Find where the given text appears and provide that cell's center as [x, y] coordinate. 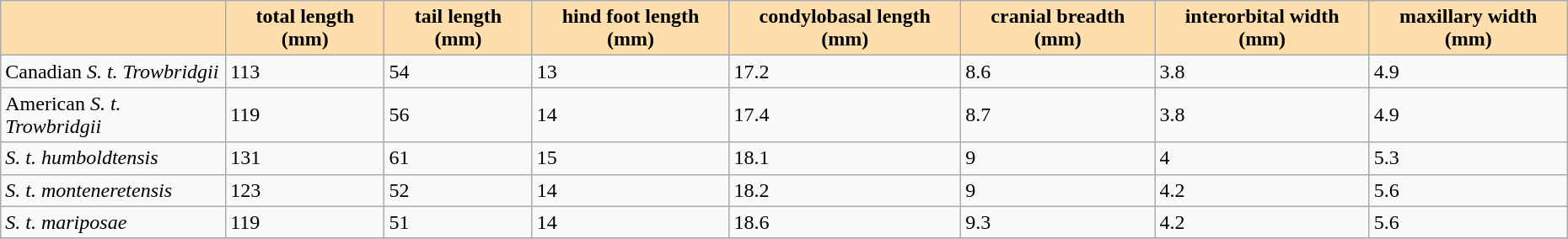
13 [631, 72]
cranial breadth (mm) [1058, 29]
61 [459, 158]
4 [1262, 158]
52 [459, 190]
S. t. mariposae [113, 222]
8.7 [1058, 114]
interorbital width (mm) [1262, 29]
56 [459, 114]
15 [631, 158]
54 [459, 72]
tail length (mm) [459, 29]
8.6 [1058, 72]
51 [459, 222]
total length (mm) [305, 29]
18.1 [845, 158]
123 [305, 190]
18.2 [845, 190]
hind foot length (mm) [631, 29]
17.2 [845, 72]
9.3 [1058, 222]
S. t. humboldtensis [113, 158]
S. t. monteneretensis [113, 190]
condylobasal length (mm) [845, 29]
maxillary width (mm) [1469, 29]
113 [305, 72]
American S. t. Trowbridgii [113, 114]
17.4 [845, 114]
18.6 [845, 222]
5.3 [1469, 158]
Canadian S. t. Trowbridgii [113, 72]
131 [305, 158]
